Scan for the cell matching the given text and deliver its (x, y) coordinate at center. 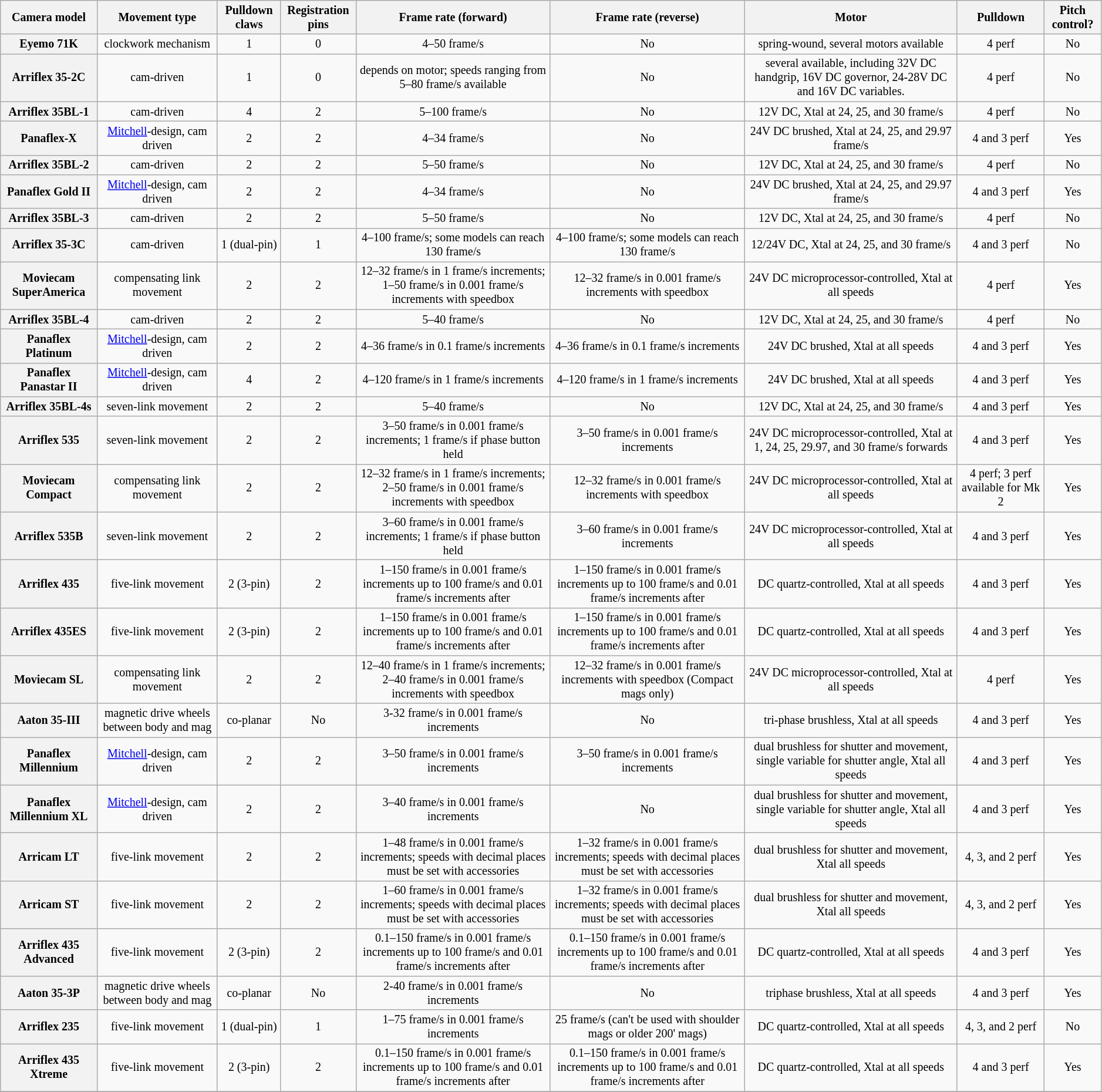
Panaflex Panastar II (49, 380)
1–48 frame/s in 0.001 frame/s increments; speeds with decimal places must be set with accessories (453, 857)
Arriflex 535 (49, 440)
Panaflex Millennium XL (49, 809)
Arriflex 35-3C (49, 245)
Arricam ST (49, 904)
5–100 frame/s (453, 112)
Arricam LT (49, 857)
Registration pins (318, 18)
Moviecam Compact (49, 488)
12–40 frame/s in 1 frame/s increments; 2–40 frame/s in 0.001 frame/s increments with speedbox (453, 680)
Arriflex 535B (49, 537)
Pulldown (1000, 18)
3–50 frame/s in 0.001 frame/s increments; 1 frame/s if phase button held (453, 440)
clockwork mechanism (157, 45)
Arriflex 35BL-2 (49, 164)
Moviecam SuperAmerica (49, 285)
Aaton 35-3P (49, 993)
3–40 frame/s in 0.001 frame/s increments (453, 809)
Pulldown claws (249, 18)
several available, including 32V DC handgrip, 16V DC governor, 24-28V DC and 16V DC variables. (851, 77)
Arriflex 35BL-4s (49, 406)
spring-wound, several motors available (851, 45)
Arriflex 435ES (49, 632)
Arriflex 35-2C (49, 77)
12–32 frame/s in 1 frame/s increments; 1–50 frame/s in 0.001 frame/s increments with speedbox (453, 285)
25 frame/s (can't be used with shoulder mags or older 200' mags) (647, 1027)
Panaflex-X (49, 139)
Arriflex 435 Advanced (49, 952)
Arriflex 35BL-3 (49, 218)
24V DC microprocessor-controlled, Xtal at 1, 24, 25, 29.97, and 30 frame/s forwards (851, 440)
Panaflex Millennium (49, 761)
tri-phase brushless, Xtal at all speeds (851, 720)
3–60 frame/s in 0.001 frame/s increments (647, 537)
Camera model (49, 18)
Panaflex Platinum (49, 346)
Moviecam SL (49, 680)
4–50 frame/s (453, 45)
Arriflex 435 Xtreme (49, 1067)
Motor (851, 18)
2-40 frame/s in 0.001 frame/s increments (453, 993)
Frame rate (forward) (453, 18)
Arriflex 235 (49, 1027)
3–60 frame/s in 0.001 frame/s increments; 1 frame/s if phase button held (453, 537)
1–75 frame/s in 0.001 frame/s increments (453, 1027)
Arriflex 35BL-4 (49, 319)
3-32 frame/s in 0.001 frame/s increments (453, 720)
Arriflex 435 (49, 584)
Panaflex Gold II (49, 191)
12/24V DC, Xtal at 24, 25, and 30 frame/s (851, 245)
12–32 frame/s in 1 frame/s increments; 2–50 frame/s in 0.001 frame/s increments with speedbox (453, 488)
Eyemo 71K (49, 45)
Pitch control? (1073, 18)
Frame rate (reverse) (647, 18)
depends on motor; speeds ranging from 5–80 frame/s available (453, 77)
Movement type (157, 18)
1–60 frame/s in 0.001 frame/s increments; speeds with decimal places must be set with accessories (453, 904)
Arriflex 35BL-1 (49, 112)
Aaton 35-III (49, 720)
triphase brushless, Xtal at all speeds (851, 993)
4 perf; 3 perf available for Mk 2 (1000, 488)
12–32 frame/s in 0.001 frame/s increments with speedbox (Compact mags only) (647, 680)
